Find where the given text appears and provide that cell's center as [x, y] coordinate. 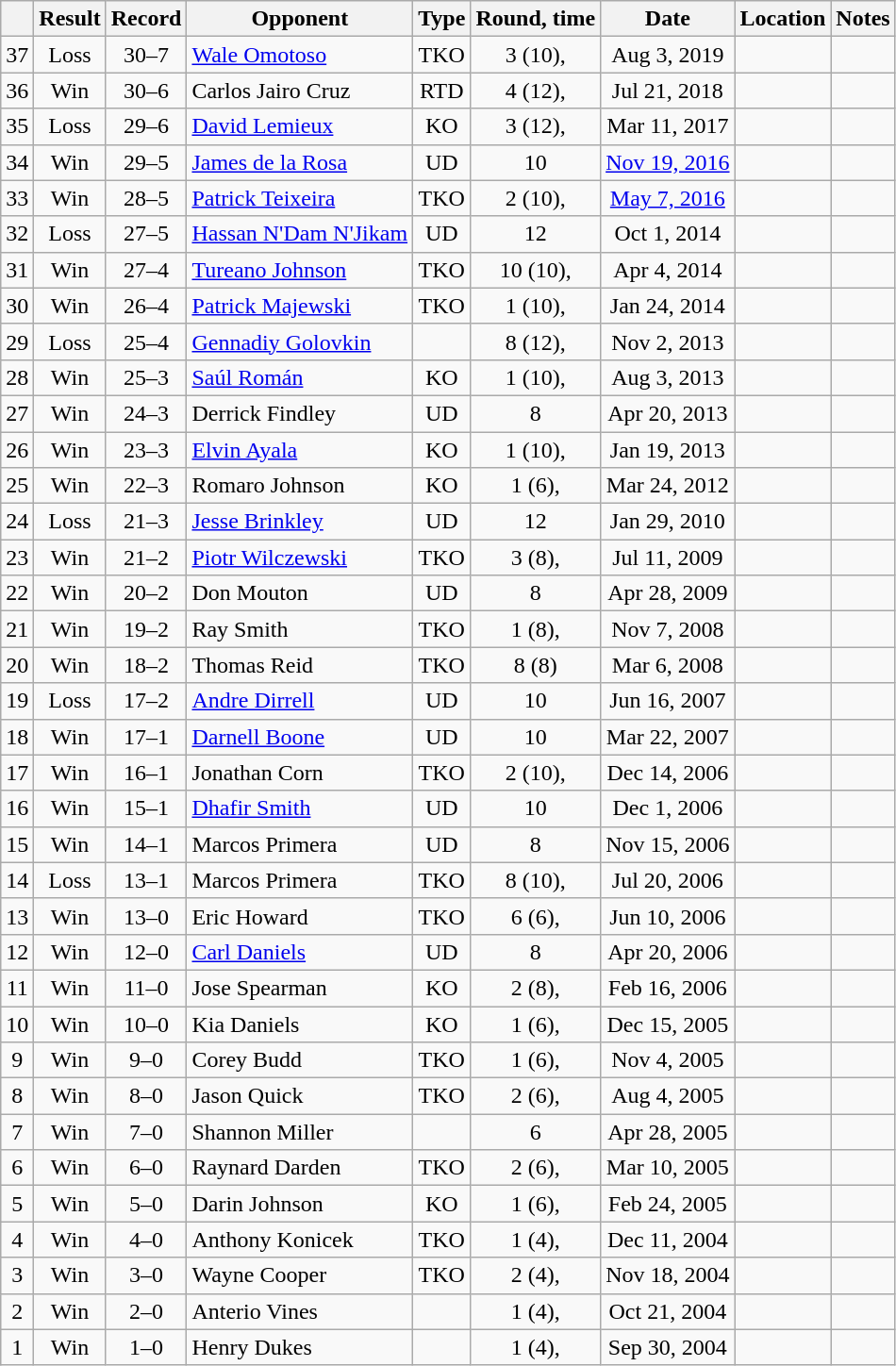
13–0 [146, 916]
Mar 24, 2012 [668, 486]
Mar 11, 2017 [668, 126]
18–2 [146, 665]
19–2 [146, 629]
13–1 [146, 880]
2 [17, 1311]
30–6 [146, 91]
Dec 11, 2004 [668, 1240]
Ray Smith [300, 629]
Jul 21, 2018 [668, 91]
Jason Quick [300, 1096]
2 (8), [536, 988]
23 [17, 558]
33 [17, 198]
Nov 4, 2005 [668, 1060]
Wayne Cooper [300, 1275]
Raynard Darden [300, 1168]
21–2 [146, 558]
Andre Dirrell [300, 701]
Notes [863, 19]
16 [17, 808]
7 [17, 1132]
Jonathan Corn [300, 773]
Record [146, 19]
Feb 16, 2006 [668, 988]
Carlos Jairo Cruz [300, 91]
35 [17, 126]
2–0 [146, 1311]
25 [17, 486]
15–1 [146, 808]
23–3 [146, 450]
3 (10), [536, 55]
27 [17, 413]
20–2 [146, 593]
Romaro Johnson [300, 486]
3 [17, 1275]
25–3 [146, 377]
Apr 20, 2006 [668, 952]
Patrick Teixeira [300, 198]
Darin Johnson [300, 1204]
37 [17, 55]
20 [17, 665]
Don Mouton [300, 593]
Nov 18, 2004 [668, 1275]
Carl Daniels [300, 952]
Dhafir Smith [300, 808]
James de la Rosa [300, 162]
1 [17, 1347]
3 (12), [536, 126]
Apr 20, 2013 [668, 413]
9 [17, 1060]
Dec 15, 2005 [668, 1024]
2 (4), [536, 1275]
17 [17, 773]
24–3 [146, 413]
Nov 19, 2016 [668, 162]
Aug 4, 2005 [668, 1096]
Shannon Miller [300, 1132]
Date [668, 19]
22–3 [146, 486]
1 (8), [536, 629]
Dec 1, 2006 [668, 808]
Sep 30, 2004 [668, 1347]
Jan 24, 2014 [668, 306]
Jul 11, 2009 [668, 558]
30 [17, 306]
9–0 [146, 1060]
29 [17, 341]
4 [17, 1240]
32 [17, 234]
Derrick Findley [300, 413]
26–4 [146, 306]
13 [17, 916]
14 [17, 880]
18 [17, 737]
4 (12), [536, 91]
Jul 20, 2006 [668, 880]
6–0 [146, 1168]
Mar 22, 2007 [668, 737]
Darnell Boone [300, 737]
Nov 15, 2006 [668, 844]
11–0 [146, 988]
27–5 [146, 234]
15 [17, 844]
Opponent [300, 19]
RTD [441, 91]
6 (6), [536, 916]
Hassan N'Dam N'Jikam [300, 234]
Mar 6, 2008 [668, 665]
36 [17, 91]
Anthony Konicek [300, 1240]
24 [17, 522]
17–1 [146, 737]
Jun 10, 2006 [668, 916]
Location [783, 19]
Tureano Johnson [300, 270]
14–1 [146, 844]
Oct 1, 2014 [668, 234]
Jose Spearman [300, 988]
Corey Budd [300, 1060]
21 [17, 629]
Jan 19, 2013 [668, 450]
12–0 [146, 952]
28–5 [146, 198]
Elvin Ayala [300, 450]
8 (8) [536, 665]
Gennadiy Golovkin [300, 341]
26 [17, 450]
19 [17, 701]
Eric Howard [300, 916]
May 7, 2016 [668, 198]
Mar 10, 2005 [668, 1168]
Piotr Wilczewski [300, 558]
Saúl Román [300, 377]
Aug 3, 2019 [668, 55]
Round, time [536, 19]
16–1 [146, 773]
29–5 [146, 162]
Henry Dukes [300, 1347]
22 [17, 593]
Jesse Brinkley [300, 522]
28 [17, 377]
10 (10), [536, 270]
21–3 [146, 522]
5 [17, 1204]
Apr 28, 2005 [668, 1132]
3–0 [146, 1275]
29–6 [146, 126]
30–7 [146, 55]
David Lemieux [300, 126]
Kia Daniels [300, 1024]
Patrick Majewski [300, 306]
31 [17, 270]
8 (10), [536, 880]
4–0 [146, 1240]
1–0 [146, 1347]
Type [441, 19]
Jun 16, 2007 [668, 701]
27–4 [146, 270]
Apr 4, 2014 [668, 270]
Oct 21, 2004 [668, 1311]
11 [17, 988]
Aug 3, 2013 [668, 377]
Nov 2, 2013 [668, 341]
Wale Omotoso [300, 55]
25–4 [146, 341]
Anterio Vines [300, 1311]
8–0 [146, 1096]
Nov 7, 2008 [668, 629]
3 (8), [536, 558]
10–0 [146, 1024]
Thomas Reid [300, 665]
17–2 [146, 701]
Dec 14, 2006 [668, 773]
34 [17, 162]
Jan 29, 2010 [668, 522]
Result [70, 19]
8 (12), [536, 341]
Feb 24, 2005 [668, 1204]
Apr 28, 2009 [668, 593]
5–0 [146, 1204]
7–0 [146, 1132]
